From the cell containing the given text, extract its center point as (x, y) coordinate. 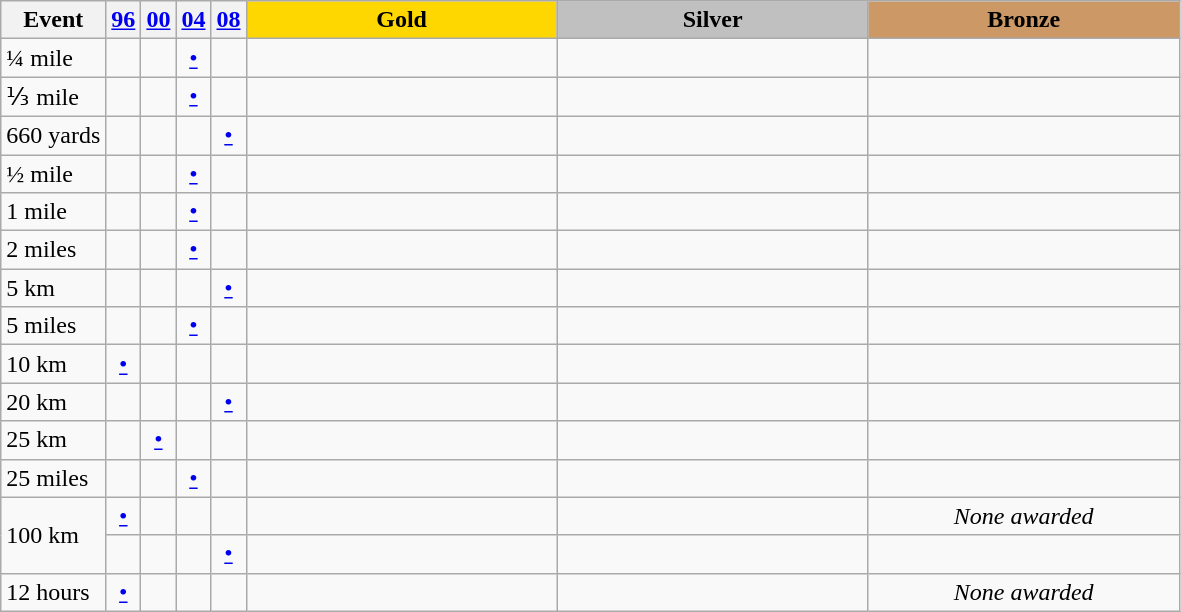
04 (194, 20)
00 (158, 20)
660 yards (54, 135)
½ mile (54, 173)
100 km (54, 535)
⅓ mile (54, 97)
Silver (712, 20)
¼ mile (54, 58)
20 km (54, 402)
5 miles (54, 326)
5 km (54, 288)
08 (228, 20)
25 km (54, 440)
96 (124, 20)
1 mile (54, 212)
Bronze (1024, 20)
25 miles (54, 478)
Event (54, 20)
Gold (402, 20)
12 hours (54, 592)
2 miles (54, 250)
10 km (54, 364)
